Return [X, Y] of the center of cell containing provided text 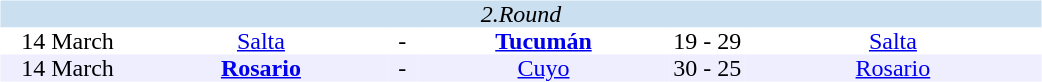
30 - 25 [707, 68]
Tucumán [544, 42]
Cuyo [544, 68]
2.Round [520, 14]
19 - 29 [707, 42]
